Capture the cell that displays the provided text and extract its (X, Y) central coordinate. 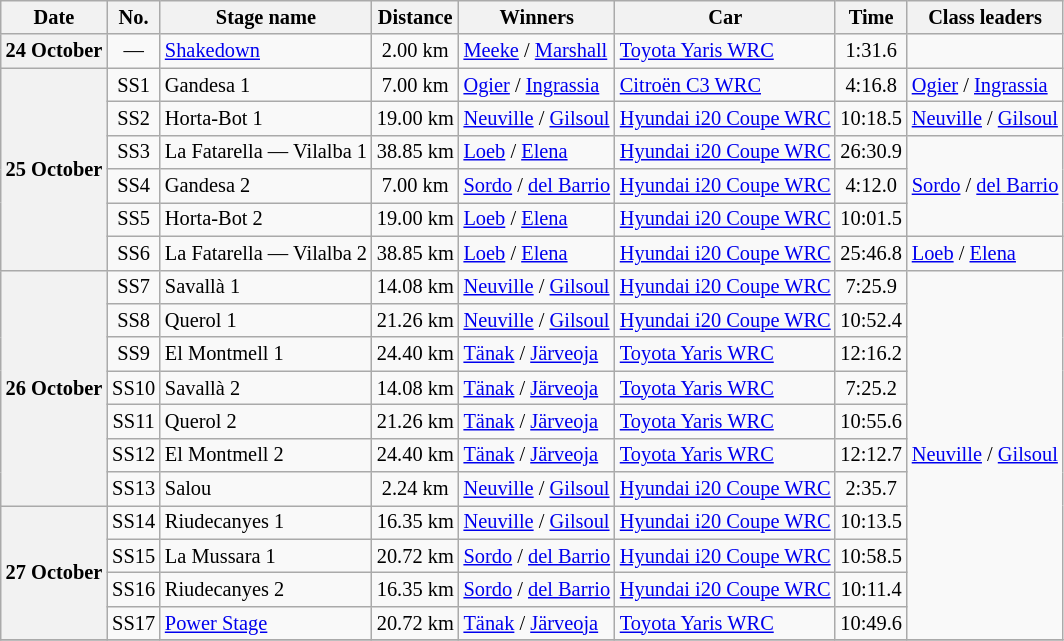
25 October (54, 169)
Shakedown (266, 51)
Querol 2 (266, 421)
Winners (537, 17)
7:25.2 (870, 388)
Riudecanyes 1 (266, 522)
Querol 1 (266, 320)
SS5 (134, 219)
2.24 km (416, 489)
SS14 (134, 522)
Class leaders (985, 17)
SS9 (134, 354)
El Montmell 1 (266, 354)
SS16 (134, 589)
Gandesa 1 (266, 85)
SS12 (134, 455)
10:58.5 (870, 556)
Riudecanyes 2 (266, 589)
Distance (416, 17)
La Fatarella — Vilalba 2 (266, 253)
12:12.7 (870, 455)
Car (726, 17)
La Fatarella — Vilalba 1 (266, 152)
10:01.5 (870, 219)
Stage name (266, 17)
— (134, 51)
SS10 (134, 388)
1:31.6 (870, 51)
Salou (266, 489)
4:12.0 (870, 186)
SS17 (134, 623)
4:16.8 (870, 85)
25:46.8 (870, 253)
No. (134, 17)
12:16.2 (870, 354)
10:55.6 (870, 421)
7:25.9 (870, 287)
26:30.9 (870, 152)
SS15 (134, 556)
Savallà 2 (266, 388)
SS6 (134, 253)
Meeke / Marshall (537, 51)
SS4 (134, 186)
La Mussara 1 (266, 556)
Savallà 1 (266, 287)
SS11 (134, 421)
2.00 km (416, 51)
SS3 (134, 152)
2:35.7 (870, 489)
SS2 (134, 118)
10:13.5 (870, 522)
24 October (54, 51)
Date (54, 17)
SS8 (134, 320)
Horta-Bot 1 (266, 118)
El Montmell 2 (266, 455)
Time (870, 17)
SS7 (134, 287)
10:11.4 (870, 589)
27 October (54, 572)
SS1 (134, 85)
Power Stage (266, 623)
Citroën C3 WRC (726, 85)
SS13 (134, 489)
10:49.6 (870, 623)
10:18.5 (870, 118)
Horta-Bot 2 (266, 219)
26 October (54, 388)
Gandesa 2 (266, 186)
10:52.4 (870, 320)
